Output the [x, y] coordinate of the center of the cell containing the given text.  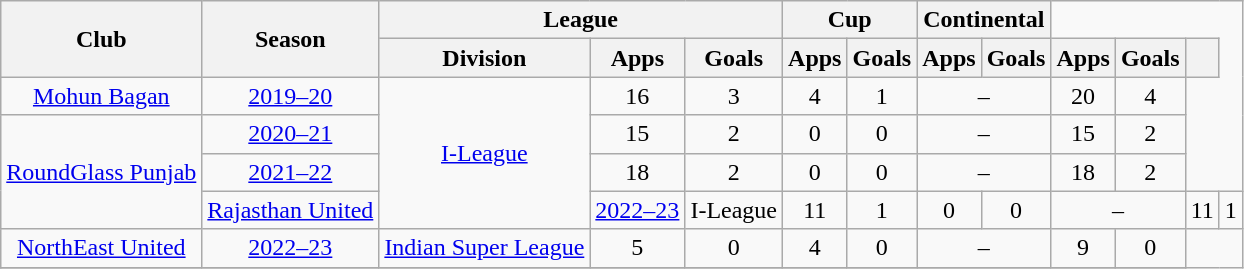
Mohun Bagan [102, 96]
20 [1083, 96]
League [581, 20]
RoundGlass Punjab [102, 172]
Division [484, 58]
9 [1083, 248]
16 [638, 96]
Cup [850, 20]
Continental [984, 20]
Club [102, 39]
Season [290, 39]
5 [638, 248]
Indian Super League [484, 248]
2021–22 [290, 172]
2019–20 [290, 96]
Rajasthan United [290, 210]
NorthEast United [102, 248]
3 [734, 96]
2020–21 [290, 134]
